Capture the cell that displays the provided text and extract its [X, Y] central coordinate. 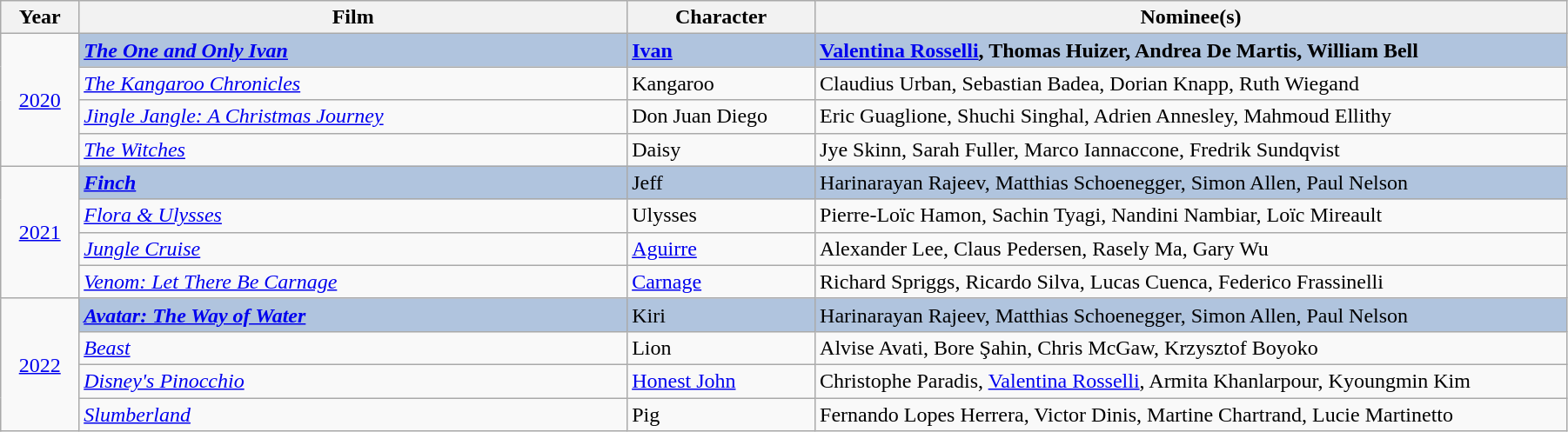
Honest John [721, 381]
Nominee(s) [1191, 17]
Year [40, 17]
Valentina Rosselli, Thomas Huizer, Andrea De Martis, William Bell [1191, 50]
Film [353, 17]
Flora & Ulysses [353, 216]
Jungle Cruise [353, 249]
Claudius Urban, Sebastian Badea, Dorian Knapp, Ruth Wiegand [1191, 83]
Jingle Jangle: A Christmas Journey [353, 116]
The Kangaroo Chronicles [353, 83]
Kiri [721, 315]
Pig [721, 415]
Richard Spriggs, Ricardo Silva, Lucas Cuenca, Federico Frassinelli [1191, 282]
Beast [353, 348]
Fernando Lopes Herrera, Victor Dinis, Martine Chartrand, Lucie Martinetto [1191, 415]
Lion [721, 348]
Eric Guaglione, Shuchi Singhal, Adrien Annesley, Mahmoud Ellithy [1191, 116]
Disney's Pinocchio [353, 381]
2020 [40, 100]
2022 [40, 364]
Christophe Paradis, Valentina Rosselli, Armita Khanlarpour, Kyoungmin Kim [1191, 381]
Daisy [721, 150]
Slumberland [353, 415]
Pierre-Loïc Hamon, Sachin Tyagi, Nandini Nambiar, Loïc Mireault [1191, 216]
Ulysses [721, 216]
Venom: Let There Be Carnage [353, 282]
2021 [40, 232]
Jye Skinn, Sarah Fuller, Marco Iannaccone, Fredrik Sundqvist [1191, 150]
Don Juan Diego [721, 116]
Character [721, 17]
Kangaroo [721, 83]
Ivan [721, 50]
Aguirre [721, 249]
Jeff [721, 183]
The One and Only Ivan [353, 50]
Alexander Lee, Claus Pedersen, Rasely Ma, Gary Wu [1191, 249]
Carnage [721, 282]
Avatar: The Way of Water [353, 315]
Alvise Avati, Bore Şahin, Chris McGaw, Krzysztof Boyoko [1191, 348]
The Witches [353, 150]
Finch [353, 183]
